Find where the given text appears and provide that cell's center as [X, Y] coordinate. 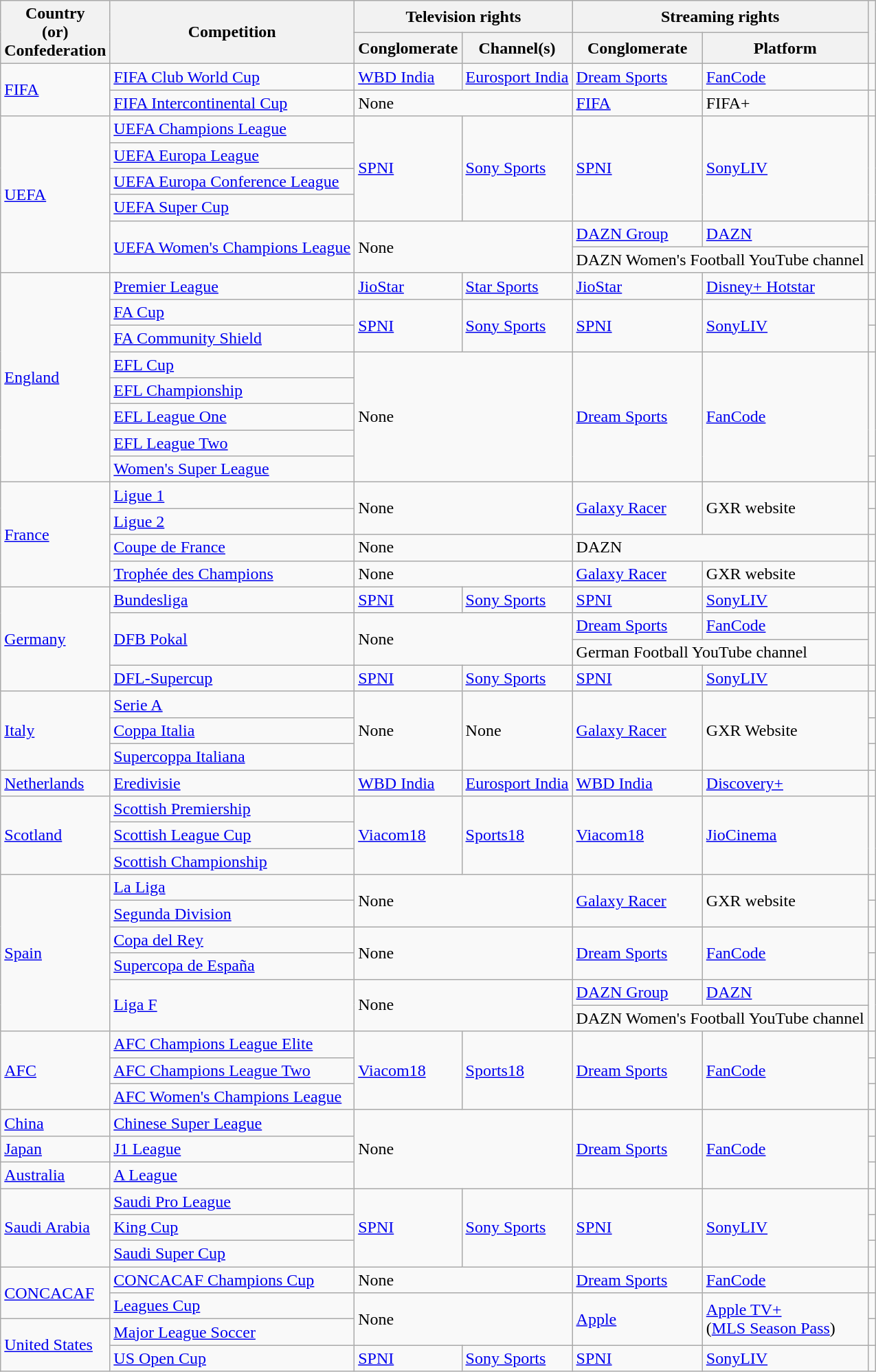
AFC Women's Champions League [232, 1097]
England [55, 377]
FIFA Club World Cup [232, 77]
EFL Championship [232, 391]
Apple TV+(MLS Season Pass) [785, 1319]
UEFA Super Cup [232, 207]
CONCACAF Champions Cup [232, 1280]
China [55, 1123]
FA Cup [232, 312]
UEFA [55, 194]
Supercopa de España [232, 966]
US Open Cup [232, 1358]
FIFA+ [785, 103]
Supercoppa Italiana [232, 756]
Leagues Cup [232, 1306]
J1 League [232, 1149]
Ligue 2 [232, 521]
EFL League Two [232, 443]
Women's Super League [232, 469]
Scottish Championship [232, 862]
Eredivisie [232, 783]
German Football YouTube channel [720, 652]
JioCinema [785, 835]
Channel(s) [517, 48]
Discovery+ [785, 783]
UEFA Europa League [232, 155]
Saudi Arabia [55, 1228]
Australia [55, 1175]
United States [55, 1345]
Scottish League Cup [232, 835]
DFB Pokal [232, 639]
Chinese Super League [232, 1123]
Italy [55, 730]
UEFA Champions League [232, 129]
Netherlands [55, 783]
Saudi Pro League [232, 1202]
Spain [55, 953]
Country(or)Confederation [55, 32]
Streaming rights [720, 16]
Germany [55, 639]
Saudi Super Cup [232, 1254]
La Liga [232, 888]
Disney+ Hotstar [785, 286]
Copa del Rey [232, 940]
EFL League One [232, 417]
Bundesliga [232, 600]
Japan [55, 1149]
AFC Champions League Elite [232, 1044]
Coupe de France [232, 548]
Scotland [55, 835]
Coppa Italia [232, 730]
GXR Website [785, 730]
AFC Champions League Two [232, 1070]
EFL Cup [232, 365]
Trophée des Champions [232, 574]
Star Sports [517, 286]
FIFA Intercontinental Cup [232, 103]
Scottish Premiership [232, 809]
Major League Soccer [232, 1332]
AFC [55, 1070]
DFL-Supercup [232, 678]
Platform [785, 48]
UEFA Europa Conference League [232, 181]
Premier League [232, 286]
King Cup [232, 1228]
Liga F [232, 1005]
Competition [232, 32]
Apple [638, 1319]
Ligue 1 [232, 495]
UEFA Women's Champions League [232, 247]
A League [232, 1175]
CONCACAF [55, 1293]
France [55, 535]
Serie A [232, 704]
Television rights [463, 16]
Segunda Division [232, 914]
FA Community Shield [232, 338]
